Output the [x, y] coordinate of the center of the cell containing the given text.  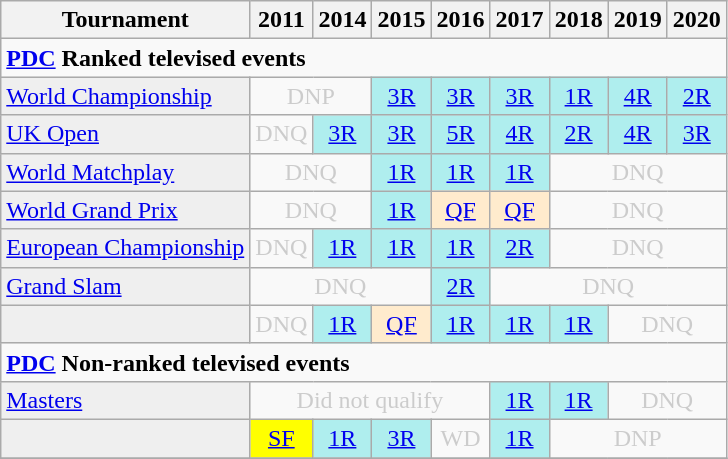
2011 [282, 20]
PDC Non-ranked televised events [364, 362]
Did not qualify [370, 400]
2015 [402, 20]
Masters [126, 400]
Grand Slam [126, 286]
Tournament [126, 20]
SF [282, 438]
2020 [696, 20]
2016 [460, 20]
World Championship [126, 96]
PDC Ranked televised events [364, 58]
European Championship [126, 248]
2019 [638, 20]
WD [460, 438]
2018 [578, 20]
2017 [520, 20]
World Grand Prix [126, 210]
2014 [342, 20]
UK Open [126, 134]
World Matchplay [126, 172]
5R [460, 134]
